Output the [X, Y] coordinate of the center of the cell containing the given text.  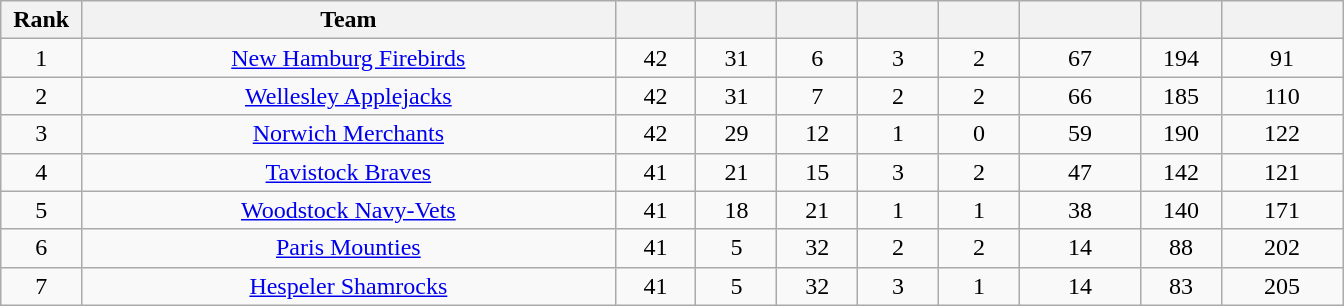
12 [818, 134]
185 [1182, 96]
91 [1282, 58]
194 [1182, 58]
122 [1282, 134]
29 [736, 134]
67 [1080, 58]
18 [736, 210]
140 [1182, 210]
Team [349, 20]
190 [1182, 134]
Hespeler Shamrocks [349, 286]
Tavistock Braves [349, 172]
4 [42, 172]
110 [1282, 96]
202 [1282, 248]
Wellesley Applejacks [349, 96]
59 [1080, 134]
47 [1080, 172]
171 [1282, 210]
Paris Mounties [349, 248]
88 [1182, 248]
Rank [42, 20]
0 [978, 134]
38 [1080, 210]
Woodstock Navy-Vets [349, 210]
83 [1182, 286]
142 [1182, 172]
New Hamburg Firebirds [349, 58]
66 [1080, 96]
Norwich Merchants [349, 134]
205 [1282, 286]
15 [818, 172]
121 [1282, 172]
